Output the (x, y) coordinate of the center of the cell containing the given text.  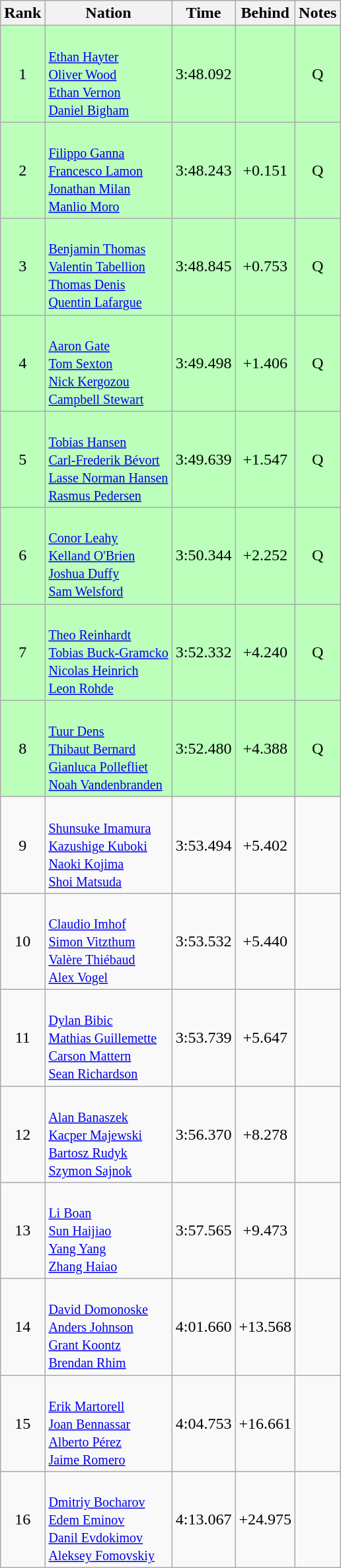
9 (22, 845)
14 (22, 1327)
+5.440 (266, 941)
+24.975 (266, 1520)
5 (22, 459)
3:52.480 (204, 748)
4:04.753 (204, 1423)
3:53.532 (204, 941)
16 (22, 1520)
Li BoanSun HaijiaoYang YangZhang Haiao (108, 1231)
3:56.370 (204, 1134)
Time (204, 13)
Behind (266, 13)
2 (22, 170)
3 (22, 267)
Ethan HayterOliver WoodEthan VernonDaniel Bigham (108, 74)
6 (22, 556)
3:52.332 (204, 652)
David DomonoskeAnders JohnsonGrant KoontzBrendan Rhim (108, 1327)
+16.661 (266, 1423)
3:48.243 (204, 170)
4:13.067 (204, 1520)
Dylan BibicMathias GuillemetteCarson MatternSean Richardson (108, 1037)
+4.388 (266, 748)
Alan BanaszekKacper MajewskiBartosz RudykSzymon Sajnok (108, 1134)
3:49.498 (204, 363)
+1.406 (266, 363)
3:49.639 (204, 459)
+4.240 (266, 652)
3:48.092 (204, 74)
Benjamin ThomasValentin TabellionThomas DenisQuentin Lafargue (108, 267)
+9.473 (266, 1231)
8 (22, 748)
Shunsuke ImamuraKazushige KubokiNaoki KojimaShoi Matsuda (108, 845)
Notes (318, 13)
Conor LeahyKelland O'BrienJoshua DuffySam Welsford (108, 556)
+0.151 (266, 170)
1 (22, 74)
+0.753 (266, 267)
Aaron GateTom SextonNick KergozouCampbell Stewart (108, 363)
3:53.739 (204, 1037)
+1.547 (266, 459)
+2.252 (266, 556)
11 (22, 1037)
15 (22, 1423)
Tuur DensThibaut BernardGianluca PolleflietNoah Vandenbranden (108, 748)
4:01.660 (204, 1327)
3:53.494 (204, 845)
13 (22, 1231)
12 (22, 1134)
+13.568 (266, 1327)
Claudio ImhofSimon VitzthumValère ThiébaudAlex Vogel (108, 941)
10 (22, 941)
Nation (108, 13)
+8.278 (266, 1134)
+5.402 (266, 845)
3:50.344 (204, 556)
Erik MartorellJoan BennassarAlberto PérezJaime Romero (108, 1423)
+5.647 (266, 1037)
7 (22, 652)
3:48.845 (204, 267)
Dmitriy BocharovEdem EminovDanil EvdokimovAleksey Fomovskiy (108, 1520)
Theo ReinhardtTobias Buck-GramckoNicolas HeinrichLeon Rohde (108, 652)
3:57.565 (204, 1231)
Filippo GannaFrancesco LamonJonathan MilanManlio Moro (108, 170)
Rank (22, 13)
Tobias HansenCarl-Frederik BévortLasse Norman HansenRasmus Pedersen (108, 459)
4 (22, 363)
